From the cell containing the given text, extract its center point as (x, y) coordinate. 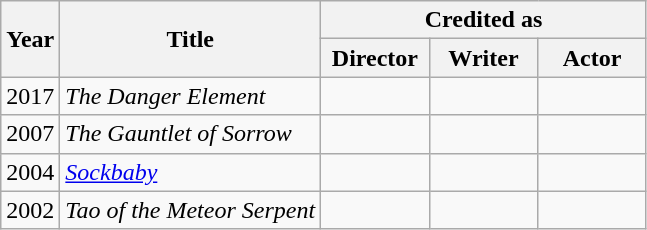
Credited as (484, 20)
2004 (30, 172)
2017 (30, 96)
Writer (484, 58)
Actor (592, 58)
The Danger Element (190, 96)
Director (376, 58)
Year (30, 39)
The Gauntlet of Sorrow (190, 134)
2007 (30, 134)
Title (190, 39)
Sockbaby (190, 172)
Tao of the Meteor Serpent (190, 210)
2002 (30, 210)
